Detect which cell encompasses the target text, then output its [X, Y] center coordinate. 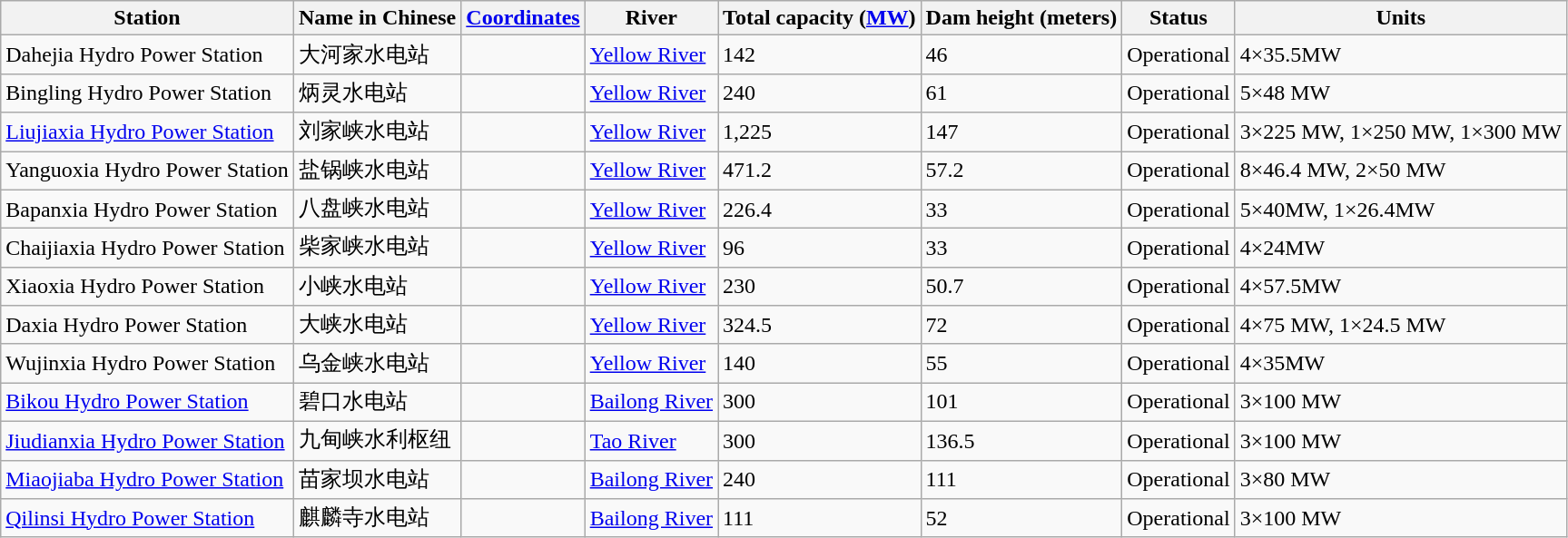
142 [820, 54]
324.5 [820, 325]
471.2 [820, 171]
Name in Chinese [377, 18]
5×40MW, 1×26.4MW [1400, 209]
4×57.5MW [1400, 287]
52 [1021, 519]
72 [1021, 325]
九甸峡水利枢纽 [377, 441]
4×35MW [1400, 363]
Jiudianxia Hydro Power Station [147, 441]
3×225 MW, 1×250 MW, 1×300 MW [1400, 132]
麒麟寺水电站 [377, 519]
140 [820, 363]
5×48 MW [1400, 93]
4×24MW [1400, 249]
Daxia Hydro Power Station [147, 325]
Bikou Hydro Power Station [147, 403]
Status [1178, 18]
Yanguoxia Hydro Power Station [147, 171]
Dahejia Hydro Power Station [147, 54]
Dam height (meters) [1021, 18]
4×35.5MW [1400, 54]
3×80 MW [1400, 479]
Total capacity (MW) [820, 18]
刘家峡水电站 [377, 132]
230 [820, 287]
盐锅峡水电站 [377, 171]
柴家峡水电站 [377, 249]
River [651, 18]
Miaojiaba Hydro Power Station [147, 479]
Bingling Hydro Power Station [147, 93]
Units [1400, 18]
大河家水电站 [377, 54]
Chaijiaxia Hydro Power Station [147, 249]
57.2 [1021, 171]
Wujinxia Hydro Power Station [147, 363]
4×75 MW, 1×24.5 MW [1400, 325]
61 [1021, 93]
55 [1021, 363]
226.4 [820, 209]
Coordinates [523, 18]
八盘峡水电站 [377, 209]
136.5 [1021, 441]
Qilinsi Hydro Power Station [147, 519]
炳灵水电站 [377, 93]
8×46.4 MW, 2×50 MW [1400, 171]
Station [147, 18]
96 [820, 249]
小峡水电站 [377, 287]
大峡水电站 [377, 325]
碧口水电站 [377, 403]
Bapanxia Hydro Power Station [147, 209]
1,225 [820, 132]
101 [1021, 403]
乌金峡水电站 [377, 363]
苗家坝水电站 [377, 479]
147 [1021, 132]
Xiaoxia Hydro Power Station [147, 287]
Tao River [651, 441]
Liujiaxia Hydro Power Station [147, 132]
50.7 [1021, 287]
46 [1021, 54]
